Provide the (X, Y) coordinate of the cell's center where the given text is located.  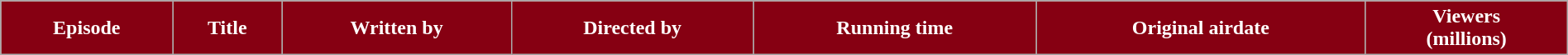
Written by (397, 28)
Viewers(millions) (1466, 28)
Running time (895, 28)
Original airdate (1201, 28)
Directed by (632, 28)
Title (227, 28)
Episode (87, 28)
